Provide the (X, Y) coordinate of the cell's center where the given text is located.  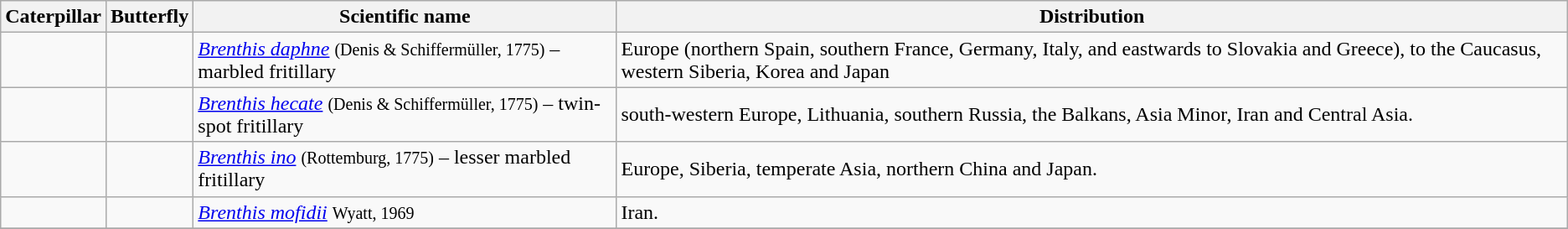
Iran. (1092, 212)
Brenthis daphne (Denis & Schiffermüller, 1775) – marbled fritillary (405, 60)
Caterpillar (54, 17)
Scientific name (405, 17)
Butterfly (149, 17)
south-western Europe, Lithuania, southern Russia, the Balkans, Asia Minor, Iran and Central Asia. (1092, 114)
Brenthis hecate (Denis & Schiffermüller, 1775) – twin-spot fritillary (405, 114)
Brenthis mofidii Wyatt, 1969 (405, 212)
Europe, Siberia, temperate Asia, northern China and Japan. (1092, 169)
Distribution (1092, 17)
Brenthis ino (Rottemburg, 1775) – lesser marbled fritillary (405, 169)
Europe (northern Spain, southern France, Germany, Italy, and eastwards to Slovakia and Greece), to the Caucasus, western Siberia, Korea and Japan (1092, 60)
